Provide the (X, Y) coordinate of the cell's center where the given text is located.  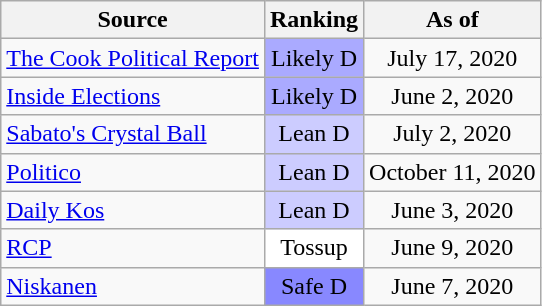
June 7, 2020 (452, 286)
Ranking (314, 20)
Niskanen (133, 286)
The Cook Political Report (133, 58)
October 11, 2020 (452, 172)
June 9, 2020 (452, 248)
Source (133, 20)
July 17, 2020 (452, 58)
Safe D (314, 286)
June 3, 2020 (452, 210)
As of (452, 20)
Tossup (314, 248)
July 2, 2020 (452, 134)
Daily Kos (133, 210)
Politico (133, 172)
Inside Elections (133, 96)
RCP (133, 248)
Sabato's Crystal Ball (133, 134)
June 2, 2020 (452, 96)
